From the cell containing the given text, extract its center point as [x, y] coordinate. 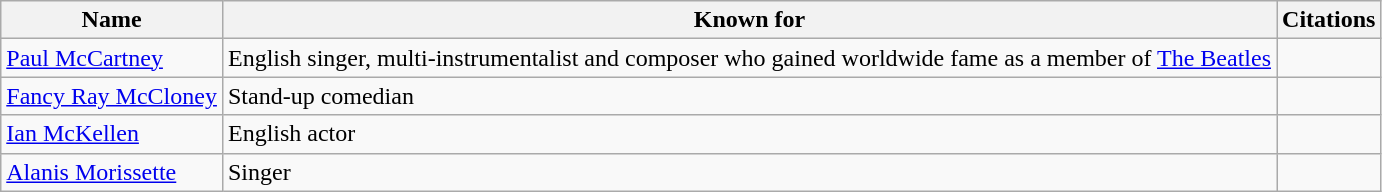
Singer [749, 172]
Paul McCartney [112, 58]
Name [112, 20]
Known for [749, 20]
Ian McKellen [112, 134]
Stand-up comedian [749, 96]
English actor [749, 134]
Fancy Ray McCloney [112, 96]
Alanis Morissette [112, 172]
Citations [1329, 20]
English singer, multi-instrumentalist and composer who gained worldwide fame as a member of The Beatles [749, 58]
